Extract the (X, Y) coordinate from the center of the cell holding the provided text.  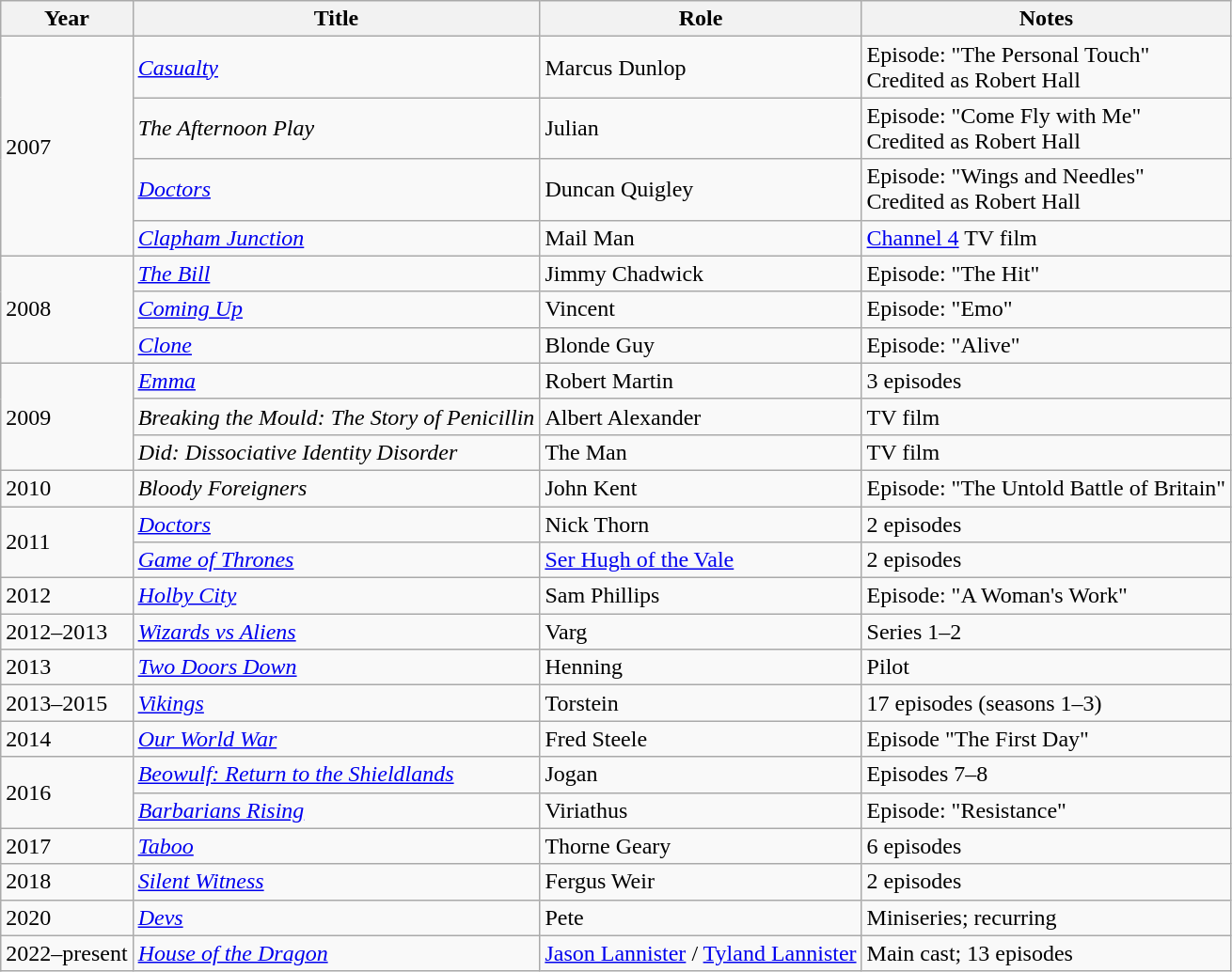
Coming Up (337, 309)
Jason Lannister / Tyland Lannister (701, 953)
The Man (701, 452)
2013–2015 (67, 703)
2022–present (67, 953)
Ser Hugh of the Vale (701, 560)
2011 (67, 541)
Did: Dissociative Identity Disorder (337, 452)
Episode "The First Day" (1046, 739)
Pilot (1046, 667)
Marcus Dunlop (701, 68)
Robert Martin (701, 381)
Episode: "The Personal Touch"Credited as Robert Hall (1046, 68)
Emma (337, 381)
Year (67, 19)
Casualty (337, 68)
Main cast; 13 episodes (1046, 953)
Blonde Guy (701, 345)
Viriathus (701, 810)
Taboo (337, 846)
Episode: "The Untold Battle of Britain" (1046, 488)
Channel 4 TV film (1046, 238)
Wizards vs Aliens (337, 632)
Episode: "Wings and Needles"Credited as Robert Hall (1046, 190)
Devs (337, 917)
2010 (67, 488)
Two Doors Down (337, 667)
Beowulf: Return to the Shieldlands (337, 775)
Episode: "Come Fly with Me"Credited as Robert Hall (1046, 128)
Clone (337, 345)
Pete (701, 917)
2012–2013 (67, 632)
The Bill (337, 274)
Episode: "A Woman's Work" (1046, 596)
The Afternoon Play (337, 128)
Varg (701, 632)
Notes (1046, 19)
Episodes 7–8 (1046, 775)
Albert Alexander (701, 416)
Fred Steele (701, 739)
2013 (67, 667)
House of the Dragon (337, 953)
6 episodes (1046, 846)
Mail Man (701, 238)
Duncan Quigley (701, 190)
2008 (67, 309)
Game of Thrones (337, 560)
John Kent (701, 488)
Nick Thorn (701, 524)
2018 (67, 882)
Series 1–2 (1046, 632)
Clapham Junction (337, 238)
Miniseries; recurring (1046, 917)
Thorne Geary (701, 846)
Vincent (701, 309)
Title (337, 19)
2016 (67, 792)
2012 (67, 596)
Jimmy Chadwick (701, 274)
Bloody Foreigners (337, 488)
2017 (67, 846)
2009 (67, 416)
Torstein (701, 703)
Our World War (337, 739)
Holby City (337, 596)
Jogan (701, 775)
Sam Phillips (701, 596)
Barbarians Rising (337, 810)
Vikings (337, 703)
Henning (701, 667)
2014 (67, 739)
Episode: "The Hit" (1046, 274)
Role (701, 19)
Silent Witness (337, 882)
Breaking the Mould: The Story of Penicillin (337, 416)
2020 (67, 917)
Episode: "Alive" (1046, 345)
Episode: "Emo" (1046, 309)
3 episodes (1046, 381)
2007 (67, 147)
17 episodes (seasons 1–3) (1046, 703)
Julian (701, 128)
Fergus Weir (701, 882)
Episode: "Resistance" (1046, 810)
